Pinpoint the cell where the given text exists, returning its [x, y] midpoint coordinate. 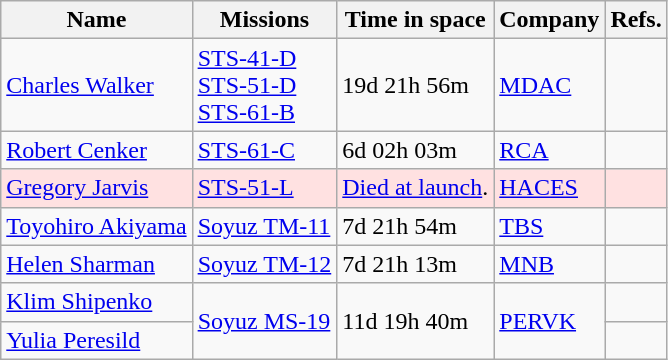
Time in space [416, 20]
Soyuz MS-19 [264, 321]
7d 21h 13m [416, 264]
Helen Sharman [96, 264]
Died at launch. [416, 188]
STS-61-C [264, 150]
11d 19h 40m [416, 321]
19d 21h 56m [416, 85]
Robert Cenker [96, 150]
RCA [550, 150]
Yulia Peresild [96, 340]
Name [96, 20]
Klim Shipenko [96, 302]
PERVK [550, 321]
Soyuz TM-11 [264, 226]
Toyohiro Akiyama [96, 226]
STS-51-L [264, 188]
HACES [550, 188]
7d 21h 54m [416, 226]
Soyuz TM-12 [264, 264]
MDAC [550, 85]
Gregory Jarvis [96, 188]
Refs. [636, 20]
Charles Walker [96, 85]
STS-41-D STS-51-D STS-61-B [264, 85]
MNB [550, 264]
Missions [264, 20]
6d 02h 03m [416, 150]
Company [550, 20]
TBS [550, 226]
